Determine the [x, y] coordinate at the center of the cell enclosing the given text.  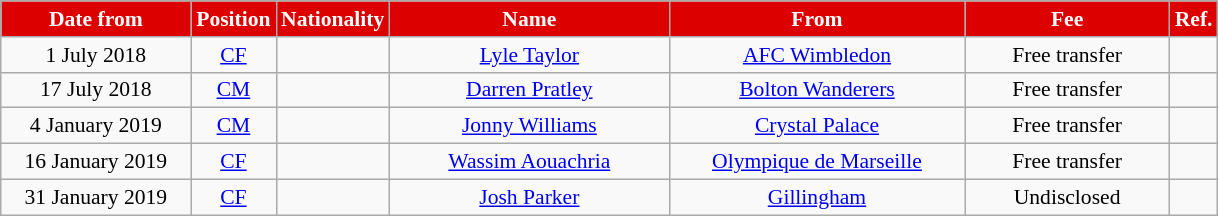
Wassim Aouachria [529, 162]
Ref. [1194, 19]
Crystal Palace [816, 126]
16 January 2019 [96, 162]
From [816, 19]
Fee [1068, 19]
Date from [96, 19]
Jonny Williams [529, 126]
31 January 2019 [96, 197]
Position [234, 19]
Josh Parker [529, 197]
17 July 2018 [96, 90]
Olympique de Marseille [816, 162]
Gillingham [816, 197]
4 January 2019 [96, 126]
Darren Pratley [529, 90]
Undisclosed [1068, 197]
Name [529, 19]
Bolton Wanderers [816, 90]
AFC Wimbledon [816, 55]
Nationality [332, 19]
Lyle Taylor [529, 55]
1 July 2018 [96, 55]
